Pinpoint the cell where the given text exists, returning its (x, y) midpoint coordinate. 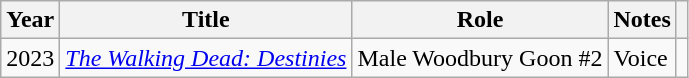
Voice (642, 58)
Notes (642, 20)
2023 (30, 58)
Year (30, 20)
Male Woodbury Goon #2 (480, 58)
The Walking Dead: Destinies (206, 58)
Title (206, 20)
Role (480, 20)
